For the text-containing cell, return its midpoint in [X, Y] coordinate format. 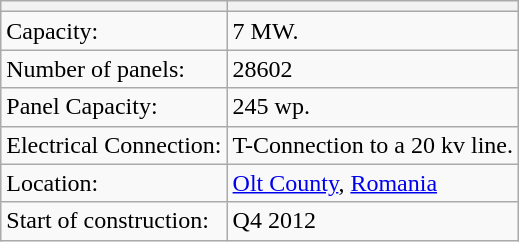
Electrical Connection: [114, 145]
Start of construction: [114, 221]
245 wp. [372, 107]
Number of panels: [114, 69]
Olt County, Romania [372, 183]
7 MW. [372, 31]
Q4 2012 [372, 221]
Location: [114, 183]
28602 [372, 69]
Capacity: [114, 31]
T-Connection to a 20 kv line. [372, 145]
Panel Capacity: [114, 107]
